Return (X, Y) of the center of cell containing provided text 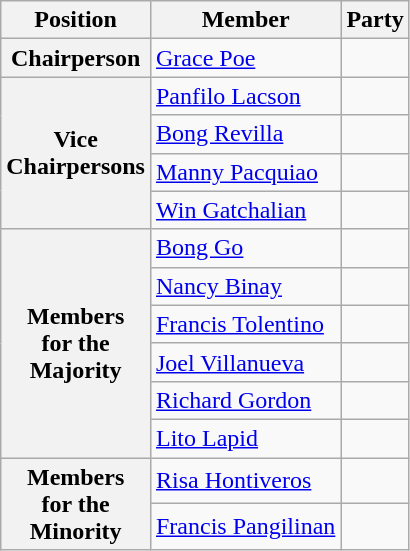
Francis Pangilinan (245, 527)
Bong Revilla (245, 134)
Win Gatchalian (245, 210)
Grace Poe (245, 58)
Richard Gordon (245, 400)
Chairperson (76, 58)
Joel Villanueva (245, 362)
Member (245, 20)
Membersfor theMinority (76, 504)
Nancy Binay (245, 286)
Manny Pacquiao (245, 172)
Panfilo Lacson (245, 96)
Membersfor theMajority (76, 343)
Bong Go (245, 248)
Party (375, 20)
Risa Hontiveros (245, 481)
ViceChairpersons (76, 153)
Lito Lapid (245, 438)
Position (76, 20)
Francis Tolentino (245, 324)
